Provide the (x, y) coordinate of the cell's center where the given text is located.  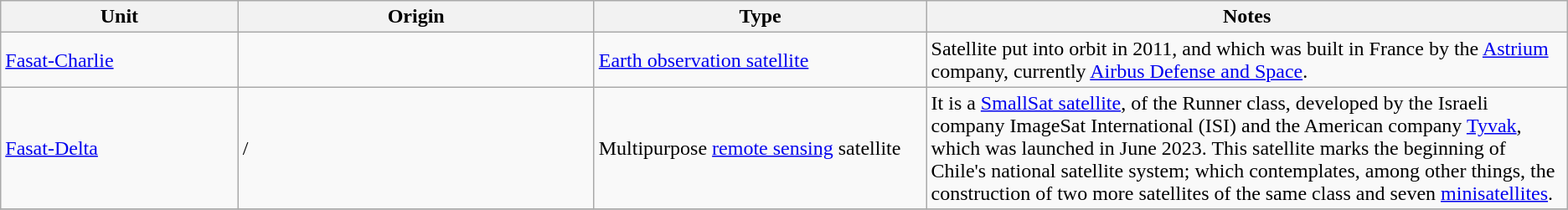
Satellite put into orbit in 2011, and which was built in France by the Astrium company, currently Airbus Defense and Space. (1246, 60)
Notes (1246, 17)
Multipurpose remote sensing satellite (761, 148)
Origin (415, 17)
/ (415, 148)
Earth observation satellite (761, 60)
Fasat-Charlie (119, 60)
Type (761, 17)
Fasat-Delta (119, 148)
Unit (119, 17)
